Detect which cell encompasses the target text, then output its [X, Y] center coordinate. 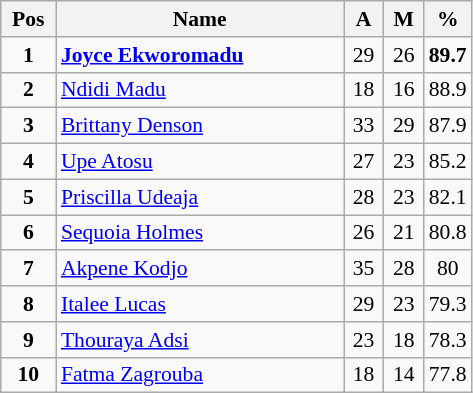
88.9 [448, 90]
80.8 [448, 233]
A [364, 19]
5 [28, 197]
16 [404, 90]
Thouraya Adsi [200, 340]
87.9 [448, 126]
1 [28, 55]
21 [404, 233]
Name [200, 19]
Akpene Kodjo [200, 269]
Pos [28, 19]
10 [28, 375]
Brittany Denson [200, 126]
14 [404, 375]
M [404, 19]
79.3 [448, 304]
Italee Lucas [200, 304]
9 [28, 340]
2 [28, 90]
85.2 [448, 162]
77.8 [448, 375]
% [448, 19]
7 [28, 269]
33 [364, 126]
78.3 [448, 340]
Ndidi Madu [200, 90]
Sequoia Holmes [200, 233]
6 [28, 233]
Priscilla Udeaja [200, 197]
80 [448, 269]
8 [28, 304]
Upe Atosu [200, 162]
4 [28, 162]
82.1 [448, 197]
89.7 [448, 55]
Fatma Zagrouba [200, 375]
35 [364, 269]
3 [28, 126]
27 [364, 162]
Joyce Ekworomadu [200, 55]
